Return [x, y] of the center of cell containing provided text 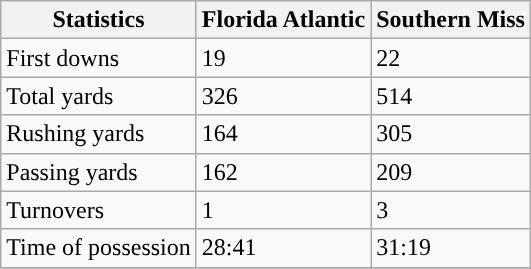
514 [451, 96]
326 [283, 96]
First downs [99, 58]
19 [283, 58]
164 [283, 134]
Turnovers [99, 210]
Southern Miss [451, 20]
Total yards [99, 96]
162 [283, 172]
3 [451, 210]
1 [283, 210]
209 [451, 172]
Rushing yards [99, 134]
31:19 [451, 248]
305 [451, 134]
28:41 [283, 248]
Statistics [99, 20]
Passing yards [99, 172]
22 [451, 58]
Florida Atlantic [283, 20]
Time of possession [99, 248]
